Pinpoint the cell where the given text exists, returning its [X, Y] midpoint coordinate. 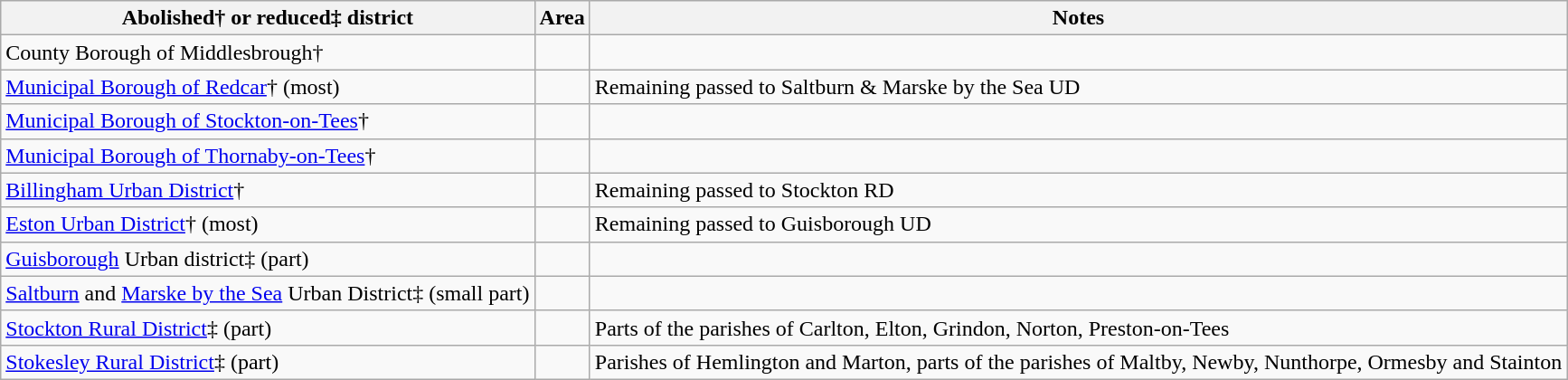
Area [562, 18]
Notes [1078, 18]
Remaining passed to Stockton RD [1078, 190]
Remaining passed to Guisborough UD [1078, 224]
Eston Urban District† (most) [268, 224]
Billingham Urban District† [268, 190]
County Borough of Middlesbrough† [268, 52]
Municipal Borough of Stockton-on-Tees† [268, 121]
Municipal Borough of Thornaby-on-Tees† [268, 156]
Stokesley Rural District‡ (part) [268, 362]
Saltburn and Marske by the Sea Urban District‡ (small part) [268, 293]
Parts of the parishes of Carlton, Elton, Grindon, Norton, Preston-on-Tees [1078, 328]
Remaining passed to Saltburn & Marske by the Sea UD [1078, 87]
Municipal Borough of Redcar† (most) [268, 87]
Abolished† or reduced‡ district [268, 18]
Guisborough Urban district‡ (part) [268, 259]
Parishes of Hemlington and Marton, parts of the parishes of Maltby, Newby, Nunthorpe, Ormesby and Stainton [1078, 362]
Stockton Rural District‡ (part) [268, 328]
